Search for the cell housing the specified text and yield its [x, y] center coordinate. 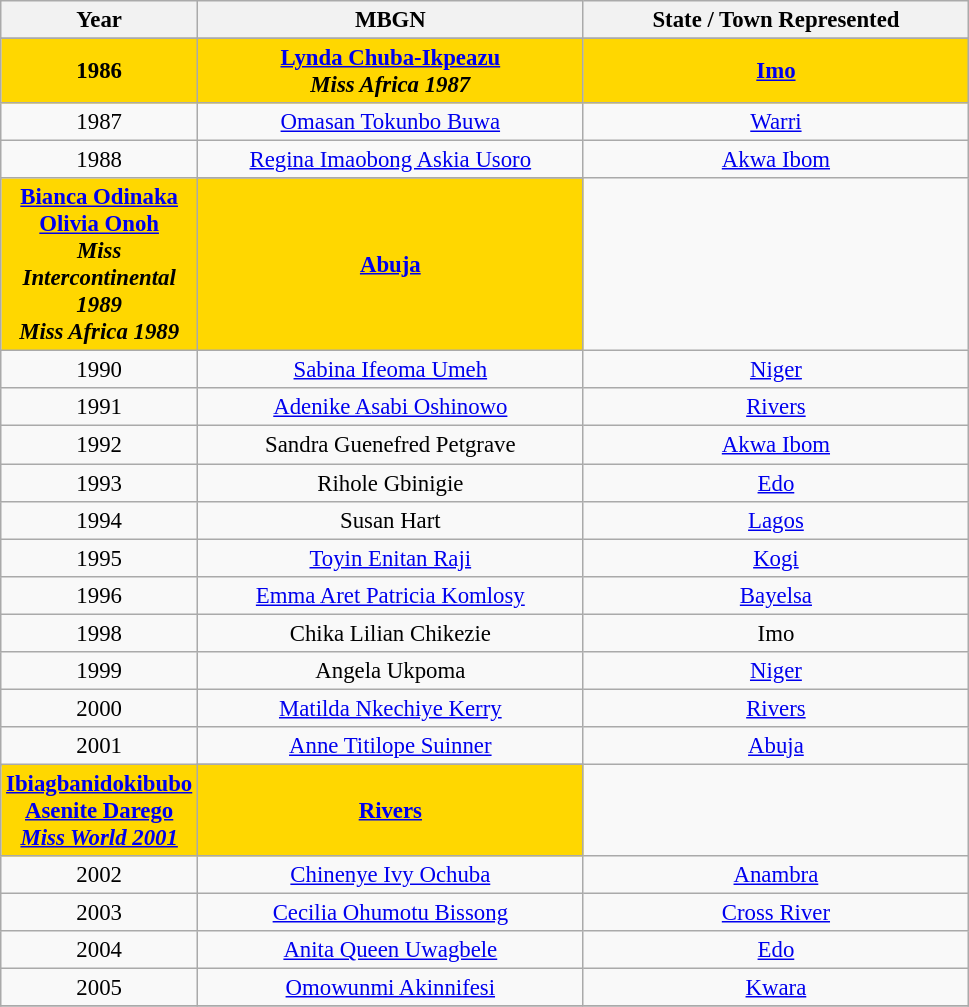
1990 [100, 370]
State / Town Represented [776, 20]
2003 [100, 913]
Angela Ukpoma [391, 671]
Kogi [776, 558]
Cecilia Ohumotu Bissong [391, 913]
1999 [100, 671]
1994 [100, 520]
Lagos [776, 520]
1987 [100, 122]
1993 [100, 483]
Year [100, 20]
Rihole Gbinigie [391, 483]
Regina Imaobong Askia Usoro [391, 160]
1986 [100, 72]
2004 [100, 950]
MBGN [391, 20]
2001 [100, 746]
Toyin Enitan Raji [391, 558]
Susan Hart [391, 520]
Bianca Odinaka Olivia OnohMiss Intercontinental 1989Miss Africa 1989 [100, 264]
2005 [100, 988]
1998 [100, 633]
Sandra Guenefred Petgrave [391, 445]
Warri [776, 122]
Chinenye Ivy Ochuba [391, 875]
Omasan Tokunbo Buwa [391, 122]
Cross River [776, 913]
Anambra [776, 875]
Bayelsa [776, 595]
Chika Lilian Chikezie [391, 633]
1996 [100, 595]
1992 [100, 445]
Lynda Chuba-IkpeazuMiss Africa 1987 [391, 72]
1995 [100, 558]
1991 [100, 407]
1988 [100, 160]
Omowunmi Akinnifesi [391, 988]
Anita Queen Uwagbele [391, 950]
Kwara [776, 988]
2000 [100, 708]
Ibiagbanidokibubo Asenite DaregoMiss World 2001 [100, 810]
Sabina Ifeoma Umeh [391, 370]
Emma Aret Patricia Komlosy [391, 595]
Anne Titilope Suinner [391, 746]
Matilda Nkechiye Kerry [391, 708]
Adenike Asabi Oshinowo [391, 407]
2002 [100, 875]
